Capture the cell that displays the provided text and extract its [X, Y] central coordinate. 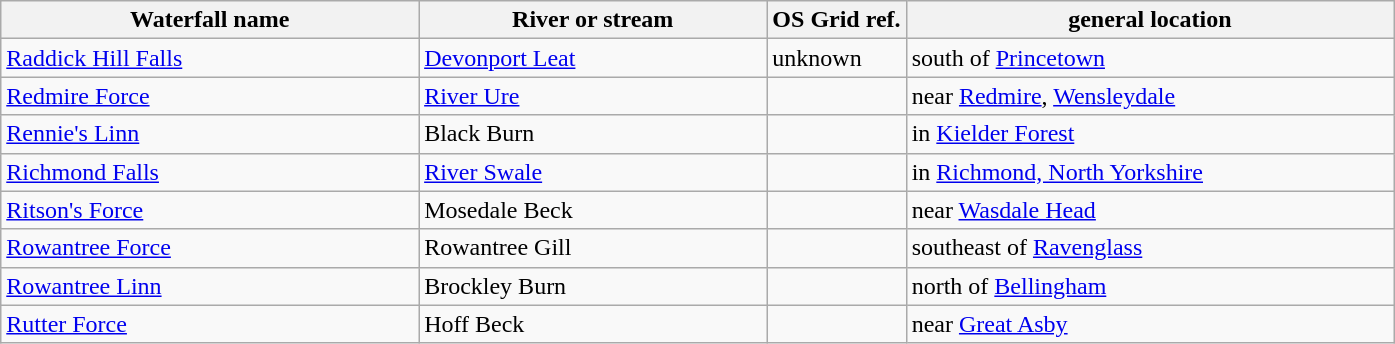
near Wasdale Head [1150, 210]
Mosedale Beck [593, 210]
Rowantree Linn [210, 286]
Black Burn [593, 134]
Rutter Force [210, 324]
Rowantree Force [210, 248]
OS Grid ref. [836, 20]
Waterfall name [210, 20]
River Swale [593, 172]
Rennie's Linn [210, 134]
near Great Asby [1150, 324]
north of Bellingham [1150, 286]
southeast of Ravenglass [1150, 248]
Redmire Force [210, 96]
in Kielder Forest [1150, 134]
near Redmire, Wensleydale [1150, 96]
general location [1150, 20]
Hoff Beck [593, 324]
unknown [836, 58]
Richmond Falls [210, 172]
Rowantree Gill [593, 248]
in Richmond, North Yorkshire [1150, 172]
Devonport Leat [593, 58]
Brockley Burn [593, 286]
River Ure [593, 96]
Ritson's Force [210, 210]
Raddick Hill Falls [210, 58]
River or stream [593, 20]
south of Princetown [1150, 58]
